Find where the given text appears and provide that cell's center as [x, y] coordinate. 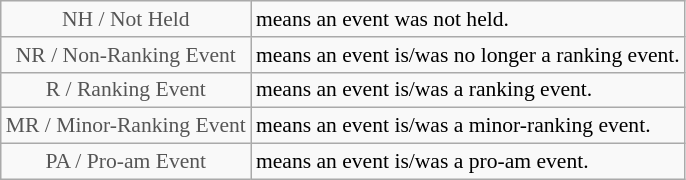
means an event is/was a pro-am event. [468, 162]
NH / Not Held [126, 19]
MR / Minor-Ranking Event [126, 126]
means an event is/was no longer a ranking event. [468, 55]
means an event is/was a minor-ranking event. [468, 126]
NR / Non-Ranking Event [126, 55]
means an event was not held. [468, 19]
R / Ranking Event [126, 90]
PA / Pro-am Event [126, 162]
means an event is/was a ranking event. [468, 90]
